Capture the cell that displays the provided text and extract its (x, y) central coordinate. 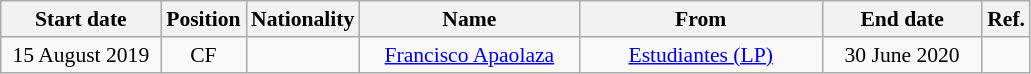
End date (902, 19)
15 August 2019 (81, 55)
CF (204, 55)
Nationality (302, 19)
Ref. (1006, 19)
Position (204, 19)
Francisco Apaolaza (469, 55)
Name (469, 19)
Start date (81, 19)
Estudiantes (LP) (700, 55)
30 June 2020 (902, 55)
From (700, 19)
